Output the [x, y] coordinate of the center of the cell containing the given text.  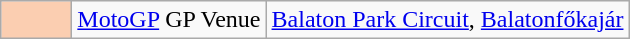
MotoGP GP Venue [169, 20]
Balaton Park Circuit, Balatonfőkajár [448, 20]
